Search for the cell housing the specified text and yield its [X, Y] center coordinate. 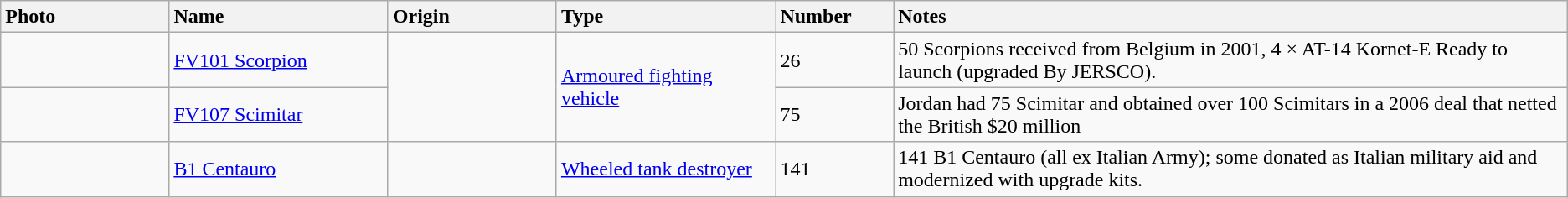
Origin [472, 17]
Wheeled tank destroyer [665, 169]
Name [278, 17]
141 B1 Centauro (all ex Italian Army); some donated as Italian military aid and modernized with upgrade kits. [1231, 169]
75 [834, 114]
Jordan had 75 Scimitar and obtained over 100 Scimitars in a 2006 deal that netted the British $20 million [1231, 114]
141 [834, 169]
Photo [85, 17]
FV101 Scorpion [278, 60]
50 Scorpions received from Belgium in 2001, 4 × AT-14 Kornet-E Ready to launch (upgraded By JERSCO). [1231, 60]
Number [834, 17]
B1 Centauro [278, 169]
Type [665, 17]
26 [834, 60]
Notes [1231, 17]
FV107 Scimitar [278, 114]
Armoured fighting vehicle [665, 87]
